Detect which cell encompasses the target text, then output its [x, y] center coordinate. 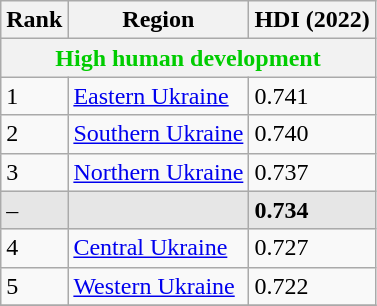
4 [34, 248]
– [34, 210]
Central Ukraine [158, 248]
5 [34, 286]
1 [34, 96]
Eastern Ukraine [158, 96]
0.722 [312, 286]
HDI (2022) [312, 20]
0.741 [312, 96]
Region [158, 20]
3 [34, 172]
Western Ukraine [158, 286]
Northern Ukraine [158, 172]
Southern Ukraine [158, 134]
0.727 [312, 248]
0.737 [312, 172]
High human development [188, 58]
2 [34, 134]
0.740 [312, 134]
0.734 [312, 210]
Rank [34, 20]
